Extract the (x, y) coordinate from the center of the cell holding the provided text.  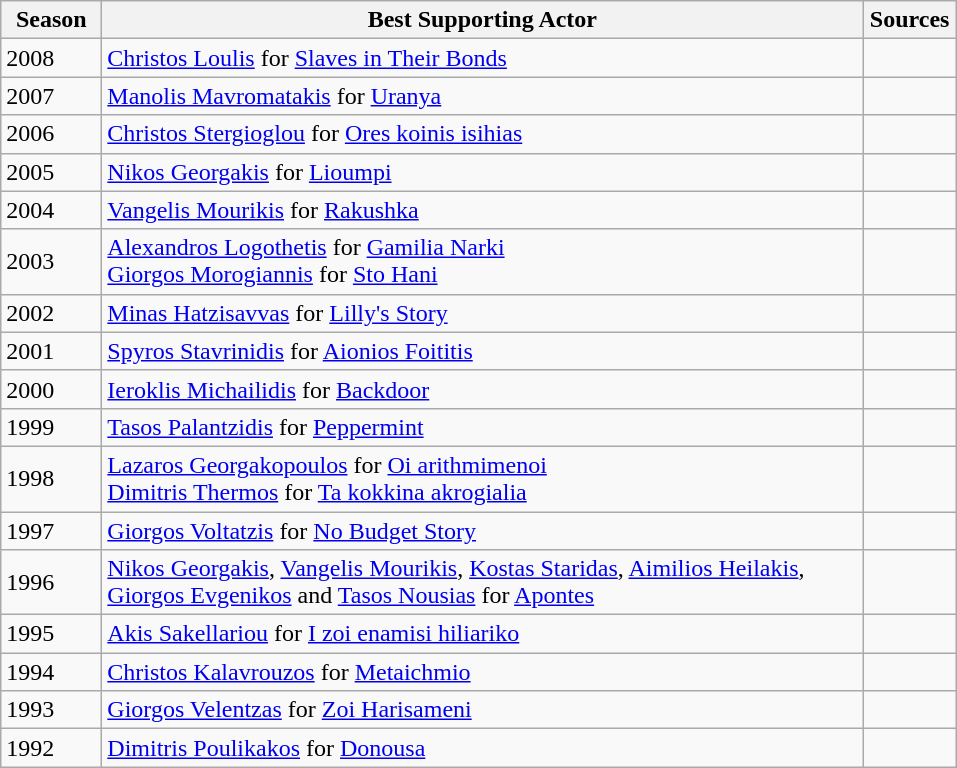
Spyros Stavrinidis for Aionios Foititis (482, 351)
1999 (52, 427)
1995 (52, 634)
Manolis Mavromatakis for Uranya (482, 96)
2006 (52, 134)
Akis Sakellariou for I zoi enamisi hiliariko (482, 634)
Nikos Georgakis for Lioumpi (482, 172)
Tasos Palantzidis for Peppermint (482, 427)
Lazaros Georgakopoulos for Oi arithmimenoiDimitris Thermos for Ta kokkina akrogialia (482, 478)
2001 (52, 351)
Christos Stergioglou for Ores koinis isihias (482, 134)
Giorgos Velentzas for Zoi Harisameni (482, 710)
Vangelis Mourikis for Rakushka (482, 210)
1993 (52, 710)
Giorgos Voltatzis for No Budget Story (482, 531)
2003 (52, 262)
1994 (52, 672)
Dimitris Poulikakos for Donousa (482, 748)
2005 (52, 172)
1998 (52, 478)
2007 (52, 96)
1992 (52, 748)
Ieroklis Michailidis for Backdoor (482, 389)
2000 (52, 389)
Best Supporting Actor (482, 20)
2002 (52, 313)
Christos Loulis for Slaves in Their Bonds (482, 58)
2008 (52, 58)
1996 (52, 582)
Sources (910, 20)
Nikos Georgakis, Vangelis Mourikis, Kostas Staridas, Aimilios Heilakis, Giorgos Evgenikos and Tasos Nousias for Apontes (482, 582)
Christos Kalavrouzos for Metaichmio (482, 672)
Minas Hatzisavvas for Lilly's Story (482, 313)
Alexandros Logothetis for Gamilia NarkiGiorgos Morogiannis for Sto Hani (482, 262)
1997 (52, 531)
Season (52, 20)
2004 (52, 210)
